Capture the cell that displays the provided text and extract its [X, Y] central coordinate. 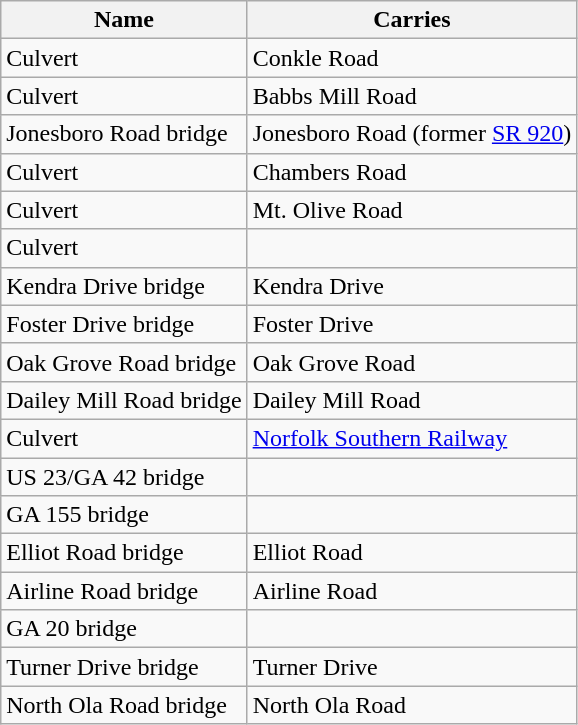
Conkle Road [412, 58]
Dailey Mill Road [412, 400]
Jonesboro Road bridge [124, 134]
Mt. Olive Road [412, 210]
Oak Grove Road bridge [124, 362]
GA 20 bridge [124, 629]
US 23/GA 42 bridge [124, 477]
Airline Road bridge [124, 591]
Turner Drive [412, 667]
Carries [412, 20]
Name [124, 20]
Babbs Mill Road [412, 96]
Elliot Road [412, 553]
Norfolk Southern Railway [412, 438]
Kendra Drive bridge [124, 286]
North Ola Road bridge [124, 705]
Chambers Road [412, 172]
Foster Drive bridge [124, 324]
Kendra Drive [412, 286]
Turner Drive bridge [124, 667]
North Ola Road [412, 705]
Airline Road [412, 591]
Oak Grove Road [412, 362]
GA 155 bridge [124, 515]
Elliot Road bridge [124, 553]
Jonesboro Road (former SR 920) [412, 134]
Dailey Mill Road bridge [124, 400]
Foster Drive [412, 324]
